Locate the cell with the specified text and output its (x, y) center coordinate. 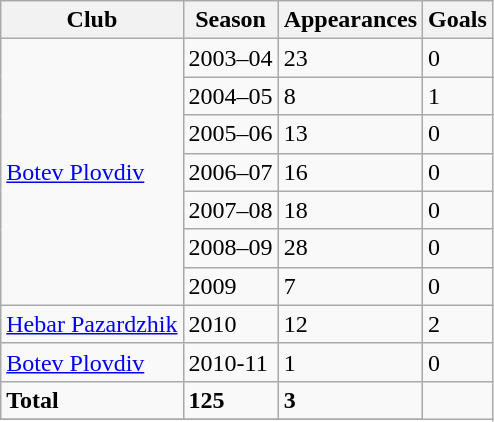
13 (350, 134)
23 (350, 58)
2009 (230, 286)
2007–08 (230, 210)
8 (350, 96)
Club (92, 20)
Total (92, 400)
2006–07 (230, 172)
12 (350, 324)
2010 (230, 324)
2005–06 (230, 134)
3 (350, 400)
2004–05 (230, 96)
125 (230, 400)
7 (350, 286)
28 (350, 248)
2008–09 (230, 248)
18 (350, 210)
Goals (458, 20)
16 (350, 172)
2003–04 (230, 58)
Appearances (350, 20)
Hebar Pazardzhik (92, 324)
2010-11 (230, 362)
Season (230, 20)
2 (458, 324)
